Locate the cell with the specified text and output its (X, Y) center coordinate. 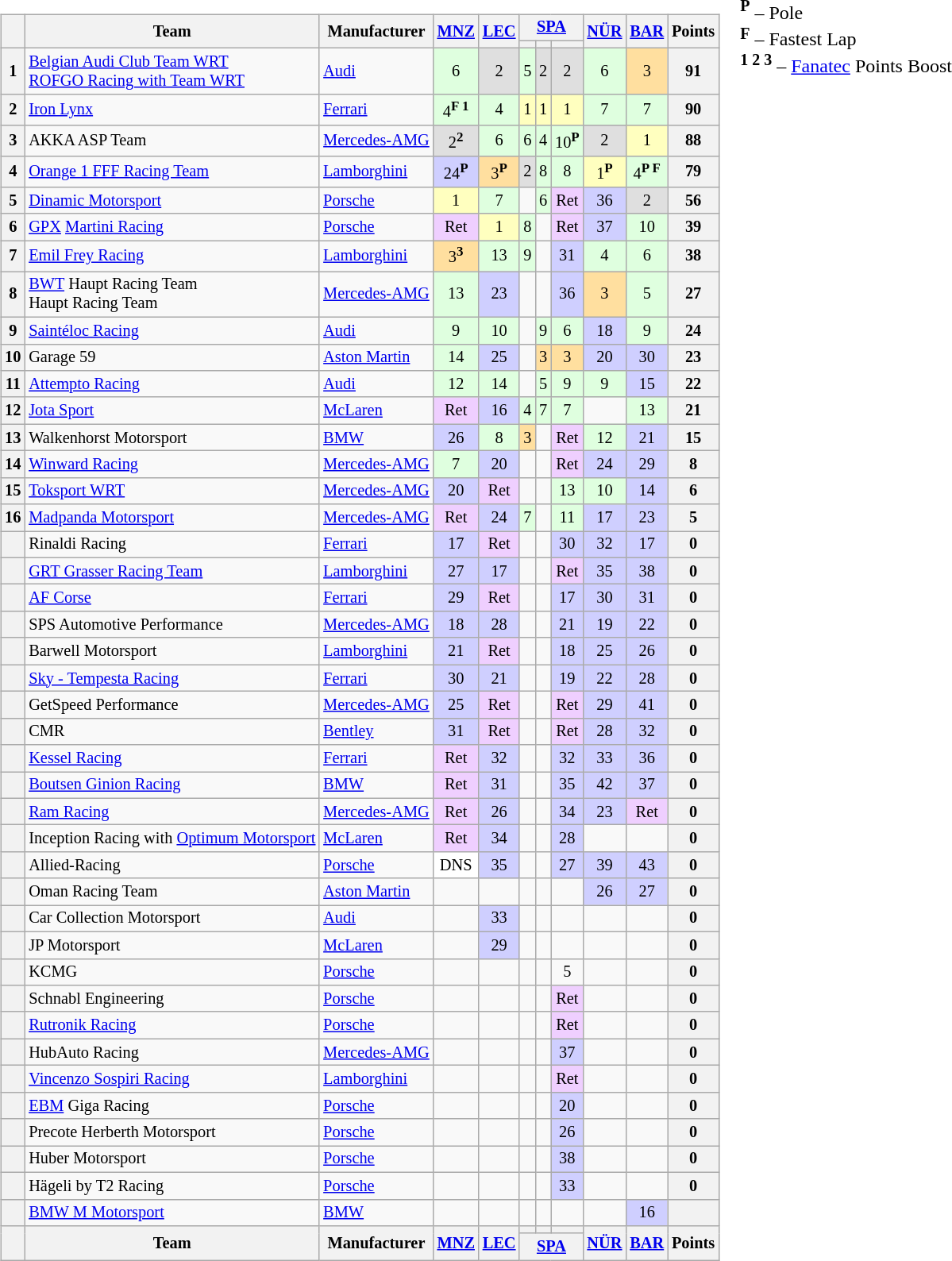
91 (693, 71)
AF Corse (172, 598)
Car Collection Motorsport (172, 919)
JP Motorsport (172, 945)
Rinaldi Racing (172, 545)
Jota Sport (172, 411)
Ram Racing (172, 812)
Winward Racing (172, 465)
Boutsen Ginion Racing (172, 785)
Sky - Tempesta Racing (172, 678)
Iron Lynx (172, 110)
Precote Herberth Motorsport (172, 1132)
Barwell Motorsport (172, 651)
Vincenzo Sospiri Racing (172, 1079)
Walkenhorst Motorsport (172, 438)
Madpanda Motorsport (172, 518)
SPS Automotive Performance (172, 625)
Allied-Racing (172, 866)
88 (693, 141)
42 (605, 785)
Oman Racing Team (172, 892)
AKKA ASP Team (172, 141)
Hägeli by T2 Racing (172, 1186)
90 (693, 110)
10P (567, 141)
4P F (646, 172)
4F 1 (456, 110)
Huber Motorsport (172, 1159)
GPX Martini Racing (172, 227)
1P (605, 172)
BWT Haupt Racing Team Haupt Racing Team (172, 295)
GetSpeed Performance (172, 705)
Schnabl Engineering (172, 999)
HubAuto Racing (172, 1052)
Garage 59 (172, 357)
Attempto Racing (172, 384)
79 (693, 172)
CMR (172, 731)
43 (646, 866)
DNS (456, 866)
Belgian Audi Club Team WRT ROFGO Racing with Team WRT (172, 71)
KCMG (172, 972)
BMW M Motorsport (172, 1213)
Saintéloc Racing (172, 330)
GRT Grasser Racing Team (172, 571)
Emil Frey Racing (172, 256)
Orange 1 FFF Racing Team (172, 172)
Dinamic Motorsport (172, 200)
Toksport WRT (172, 491)
Kessel Racing (172, 758)
24P (456, 172)
56 (693, 200)
3P (499, 172)
Rutronik Racing (172, 1025)
Bentley (376, 731)
EBM Giga Racing (172, 1105)
41 (646, 705)
Inception Racing with Optimum Motorsport (172, 839)
